Extract the (x, y) coordinate from the center of the cell holding the provided text.  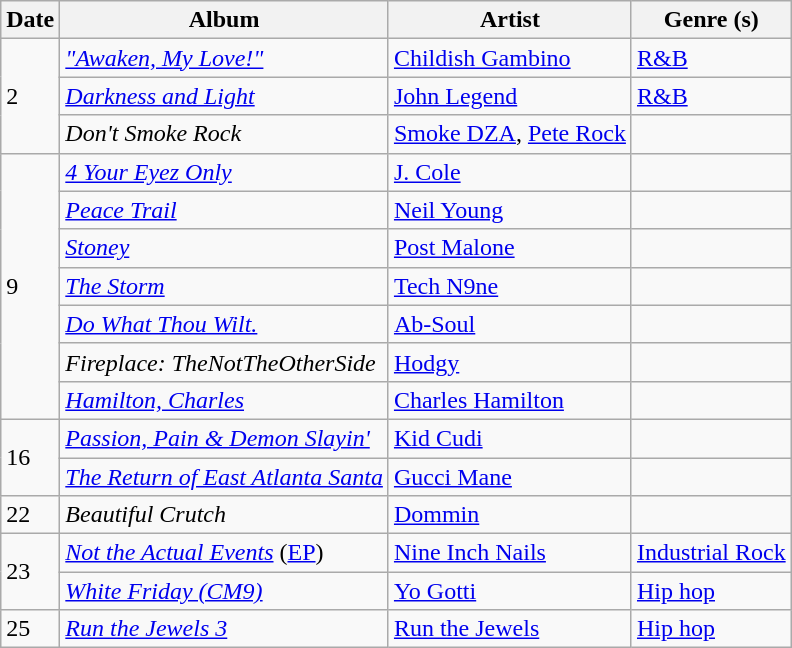
22 (30, 515)
4 Your Eyez Only (224, 172)
Fireplace: TheNotTheOtherSide (224, 362)
Album (224, 20)
Passion, Pain & Demon Slayin' (224, 438)
Yo Gotti (510, 591)
The Storm (224, 286)
Don't Smoke Rock (224, 134)
Smoke DZA, Pete Rock (510, 134)
Kid Cudi (510, 438)
Charles Hamilton (510, 400)
Hodgy (510, 362)
25 (30, 629)
Date (30, 20)
Artist (510, 20)
Beautiful Crutch (224, 515)
Gucci Mane (510, 477)
Dommin (510, 515)
Neil Young (510, 210)
16 (30, 457)
"Awaken, My Love!" (224, 58)
White Friday (CM9) (224, 591)
John Legend (510, 96)
Run the Jewels 3 (224, 629)
Darkness and Light (224, 96)
Not the Actual Events (EP) (224, 553)
Ab-Soul (510, 324)
Genre (s) (711, 20)
Hamilton, Charles (224, 400)
Post Malone (510, 248)
23 (30, 572)
Industrial Rock (711, 553)
Run the Jewels (510, 629)
The Return of East Atlanta Santa (224, 477)
Tech N9ne (510, 286)
J. Cole (510, 172)
Stoney (224, 248)
Do What Thou Wilt. (224, 324)
Nine Inch Nails (510, 553)
2 (30, 96)
Peace Trail (224, 210)
9 (30, 286)
Childish Gambino (510, 58)
